Detect which cell encompasses the target text, then output its [x, y] center coordinate. 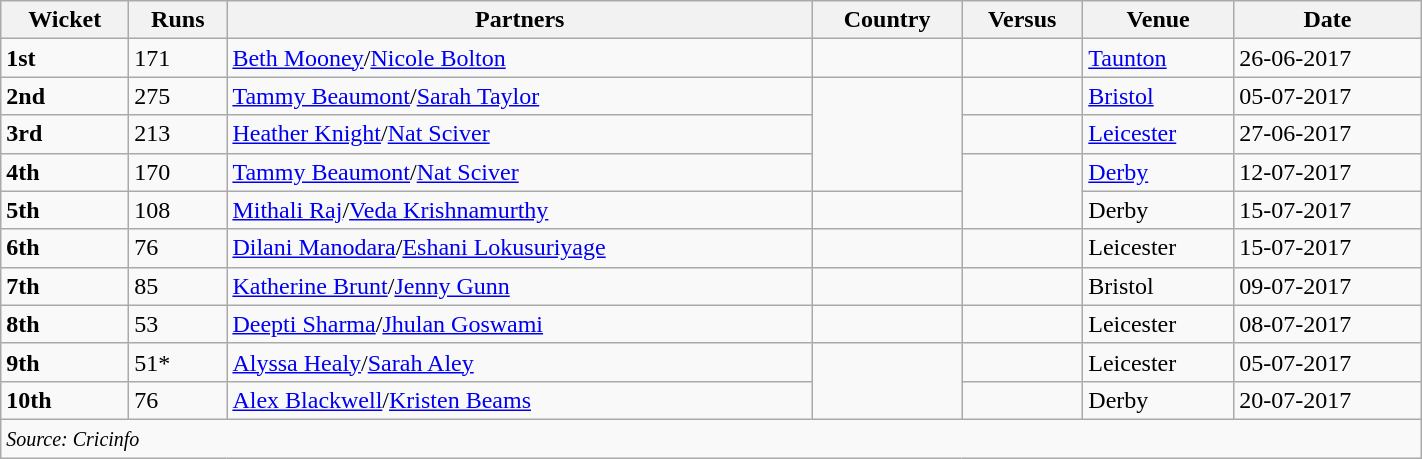
Runs [178, 20]
Katherine Brunt/Jenny Gunn [520, 286]
1st [65, 58]
Mithali Raj/Veda Krishnamurthy [520, 210]
6th [65, 248]
53 [178, 324]
9th [65, 362]
Beth Mooney/Nicole Bolton [520, 58]
Heather Knight/Nat Sciver [520, 134]
Date [1328, 20]
5th [65, 210]
85 [178, 286]
51* [178, 362]
Alyssa Healy/Sarah Aley [520, 362]
Source: Cricinfo [711, 438]
10th [65, 400]
171 [178, 58]
108 [178, 210]
Taunton [1158, 58]
Alex Blackwell/Kristen Beams [520, 400]
170 [178, 172]
09-07-2017 [1328, 286]
Tammy Beaumont/Nat Sciver [520, 172]
213 [178, 134]
4th [65, 172]
8th [65, 324]
26-06-2017 [1328, 58]
Deepti Sharma/Jhulan Goswami [520, 324]
Wicket [65, 20]
Versus [1022, 20]
Dilani Manodara/Eshani Lokusuriyage [520, 248]
7th [65, 286]
3rd [65, 134]
2nd [65, 96]
Country [888, 20]
Partners [520, 20]
Tammy Beaumont/Sarah Taylor [520, 96]
08-07-2017 [1328, 324]
275 [178, 96]
27-06-2017 [1328, 134]
Venue [1158, 20]
20-07-2017 [1328, 400]
12-07-2017 [1328, 172]
